Return (x, y) of the center of cell containing provided text 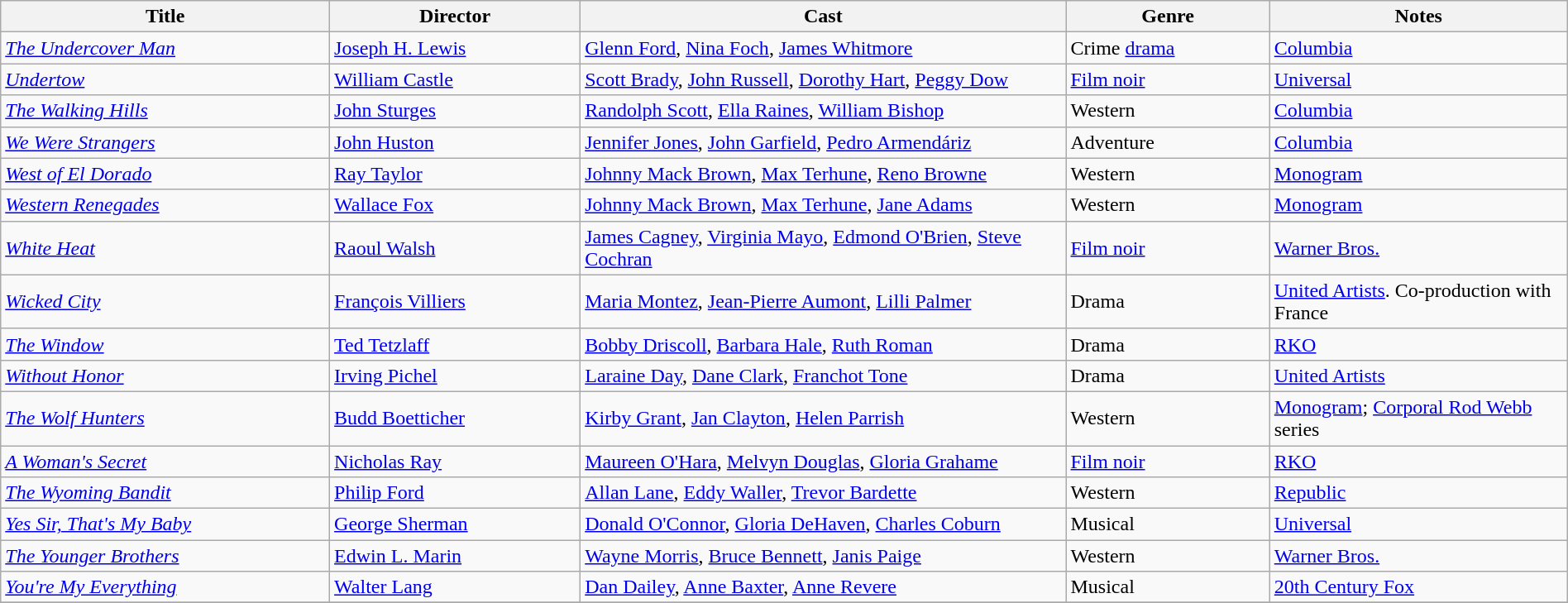
Title (165, 17)
Notes (1418, 17)
20th Century Fox (1418, 587)
Wayne Morris, Bruce Bennett, Janis Paige (824, 556)
Kirby Grant, Jan Clayton, Helen Parrish (824, 419)
François Villiers (455, 301)
John Sturges (455, 111)
Donald O'Connor, Gloria DeHaven, Charles Coburn (824, 524)
United Artists (1418, 376)
Glenn Ford, Nina Foch, James Whitmore (824, 48)
William Castle (455, 79)
Joseph H. Lewis (455, 48)
Ted Tetzlaff (455, 344)
Ray Taylor (455, 174)
Raoul Walsh (455, 248)
Wicked City (165, 301)
The Walking Hills (165, 111)
Laraine Day, Dane Clark, Franchot Tone (824, 376)
Philip Ford (455, 493)
You're My Everything (165, 587)
Western Renegades (165, 205)
Budd Boetticher (455, 419)
Undertow (165, 79)
Johnny Mack Brown, Max Terhune, Jane Adams (824, 205)
Maureen O'Hara, Melvyn Douglas, Gloria Grahame (824, 461)
George Sherman (455, 524)
Irving Pichel (455, 376)
We Were Strangers (165, 142)
White Heat (165, 248)
Allan Lane, Eddy Waller, Trevor Bardette (824, 493)
Genre (1168, 17)
Edwin L. Marin (455, 556)
The Wyoming Bandit (165, 493)
Johnny Mack Brown, Max Terhune, Reno Browne (824, 174)
Dan Dailey, Anne Baxter, Anne Revere (824, 587)
Maria Montez, Jean-Pierre Aumont, Lilli Palmer (824, 301)
Randolph Scott, Ella Raines, William Bishop (824, 111)
Cast (824, 17)
Crime drama (1168, 48)
Adventure (1168, 142)
Scott Brady, John Russell, Dorothy Hart, Peggy Dow (824, 79)
James Cagney, Virginia Mayo, Edmond O'Brien, Steve Cochran (824, 248)
Nicholas Ray (455, 461)
The Undercover Man (165, 48)
Jennifer Jones, John Garfield, Pedro Armendáriz (824, 142)
A Woman's Secret (165, 461)
Bobby Driscoll, Barbara Hale, Ruth Roman (824, 344)
Without Honor (165, 376)
Director (455, 17)
The Wolf Hunters (165, 419)
Monogram; Corporal Rod Webb series (1418, 419)
Republic (1418, 493)
The Window (165, 344)
West of El Dorado (165, 174)
Wallace Fox (455, 205)
United Artists. Co-production with France (1418, 301)
Walter Lang (455, 587)
The Younger Brothers (165, 556)
Yes Sir, That's My Baby (165, 524)
John Huston (455, 142)
